Identify which cell holds the provided text, then report its [x, y] central coordinate. 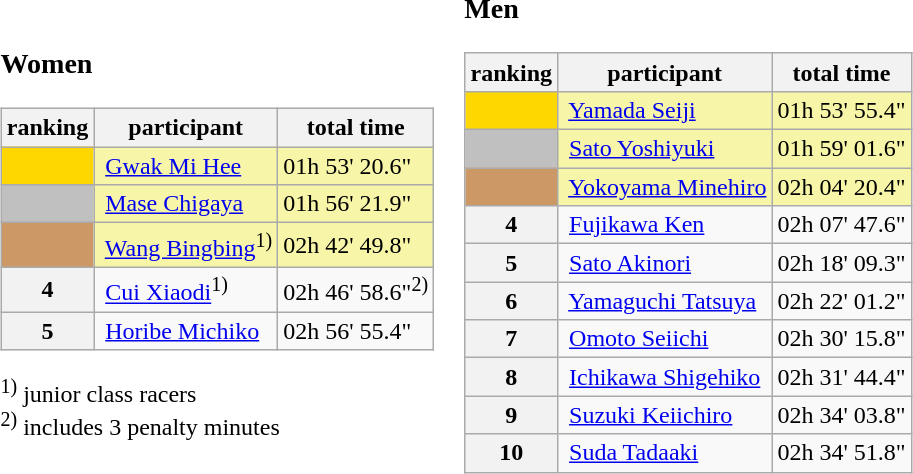
02h 42' 49.8" [356, 246]
Suda Tadaaki [665, 453]
02h 04' 20.4" [842, 187]
Ichikawa Shigehiko [665, 377]
02h 34' 03.8" [842, 415]
02h 56' 55.4" [356, 331]
Fujikawa Ken [665, 225]
Suzuki Keiichiro [665, 415]
Gwak Mi Hee [186, 166]
Cui Xiaodi1) [186, 290]
02h 46' 58.6"2) [356, 290]
02h 18' 09.3" [842, 263]
01h 53' 55.4" [842, 110]
Sato Yoshiyuki [665, 149]
8 [511, 377]
01h 59' 01.6" [842, 149]
01h 53' 20.6" [356, 166]
Omoto Seiichi [665, 339]
7 [511, 339]
01h 56' 21.9" [356, 204]
Yokoyama Minehiro [665, 187]
02h 22' 01.2" [842, 301]
Horibe Michiko [186, 331]
10 [511, 453]
02h 34' 51.8" [842, 453]
6 [511, 301]
Sato Akinori [665, 263]
02h 30' 15.8" [842, 339]
Wang Bingbing1) [186, 246]
9 [511, 415]
Mase Chigaya [186, 204]
02h 07' 47.6" [842, 225]
02h 31' 44.4" [842, 377]
Yamada Seiji [665, 110]
Yamaguchi Tatsuya [665, 301]
